Locate the cell with the specified text and output its (x, y) center coordinate. 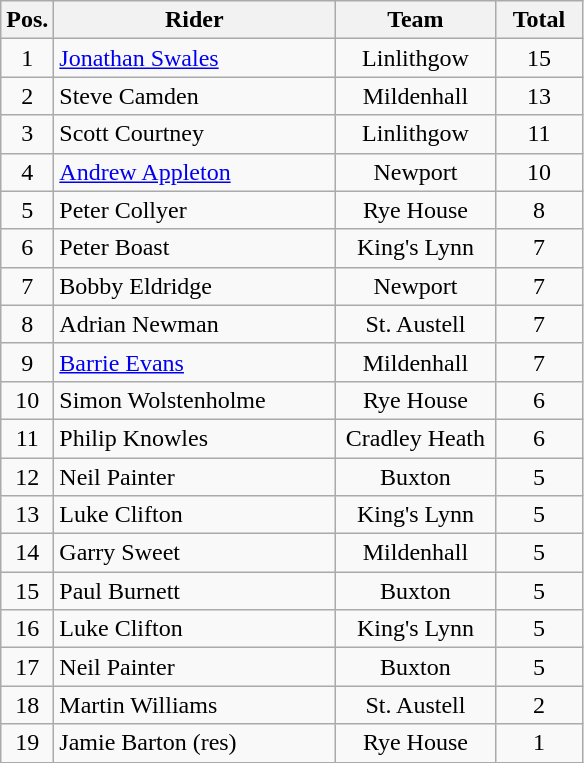
17 (28, 667)
18 (28, 705)
Team (416, 20)
Bobby Eldridge (194, 286)
Peter Collyer (194, 210)
Jamie Barton (res) (194, 743)
4 (28, 172)
19 (28, 743)
Barrie Evans (194, 362)
16 (28, 629)
Scott Courtney (194, 134)
Total (539, 20)
Rider (194, 20)
Paul Burnett (194, 591)
Martin Williams (194, 705)
Simon Wolstenholme (194, 400)
Andrew Appleton (194, 172)
3 (28, 134)
Adrian Newman (194, 324)
Cradley Heath (416, 438)
Steve Camden (194, 96)
9 (28, 362)
Peter Boast (194, 248)
Garry Sweet (194, 553)
Jonathan Swales (194, 58)
Philip Knowles (194, 438)
14 (28, 553)
Pos. (28, 20)
12 (28, 477)
